Find where the given text appears and provide that cell's center as (x, y) coordinate. 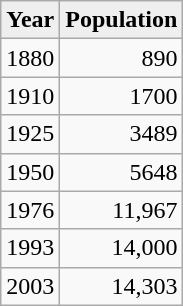
1925 (30, 134)
1950 (30, 172)
Population (122, 20)
5648 (122, 172)
Year (30, 20)
2003 (30, 286)
1910 (30, 96)
1880 (30, 58)
1976 (30, 210)
890 (122, 58)
11,967 (122, 210)
1700 (122, 96)
14,000 (122, 248)
3489 (122, 134)
14,303 (122, 286)
1993 (30, 248)
